Find where the given text appears and provide that cell's center as (x, y) coordinate. 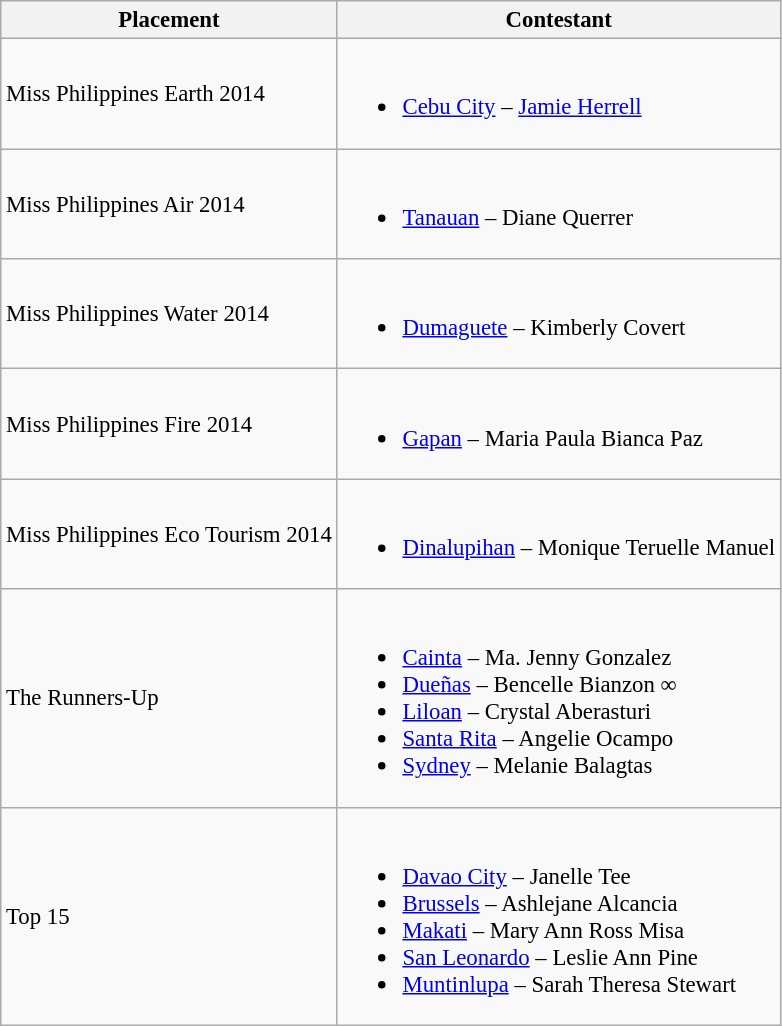
Tanauan – Diane Querrer (558, 204)
Placement (169, 20)
Contestant (558, 20)
Cainta – Ma. Jenny GonzalezDueñas – Bencelle Bianzon ∞Liloan – Crystal AberasturiSanta Rita – Angelie OcampoSydney – Melanie Balagtas (558, 698)
Gapan – Maria Paula Bianca Paz (558, 424)
Miss Philippines Air 2014 (169, 204)
Dinalupihan – Monique Teruelle Manuel (558, 534)
Top 15 (169, 916)
Miss Philippines Water 2014 (169, 314)
Cebu City – Jamie Herrell (558, 94)
Miss Philippines Fire 2014 (169, 424)
Miss Philippines Earth 2014 (169, 94)
Davao City – Janelle TeeBrussels – Ashlejane AlcanciaMakati – Mary Ann Ross MisaSan Leonardo – Leslie Ann PineMuntinlupa – Sarah Theresa Stewart (558, 916)
Miss Philippines Eco Tourism 2014 (169, 534)
Dumaguete – Kimberly Covert (558, 314)
The Runners-Up (169, 698)
